Determine the (x, y) coordinate at the center of the cell enclosing the given text.  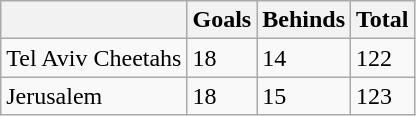
14 (304, 58)
Behinds (304, 20)
Jerusalem (94, 96)
15 (304, 96)
Total (383, 20)
123 (383, 96)
122 (383, 58)
Goals (222, 20)
Tel Aviv Cheetahs (94, 58)
